For the text-containing cell, return its midpoint in (x, y) coordinate format. 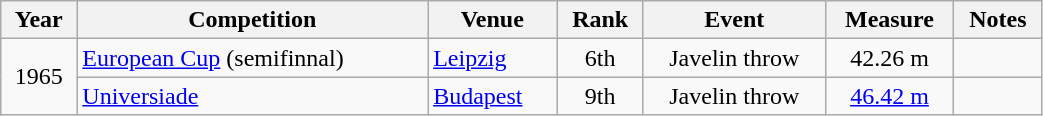
Budapest (492, 96)
Year (39, 20)
1965 (39, 77)
European Cup (semifinnal) (252, 58)
Competition (252, 20)
42.26 m (890, 58)
Venue (492, 20)
6th (600, 58)
9th (600, 96)
46.42 m (890, 96)
Notes (998, 20)
Measure (890, 20)
Rank (600, 20)
Leipzig (492, 58)
Event (734, 20)
Universiade (252, 96)
